Determine the [x, y] coordinate at the center of the cell enclosing the given text.  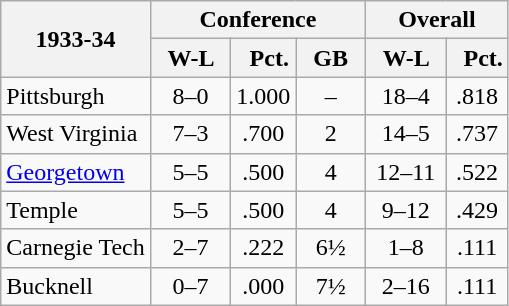
1933-34 [76, 39]
.429 [477, 210]
Carnegie Tech [76, 248]
2 [331, 134]
18–4 [406, 96]
0–7 [190, 286]
9–12 [406, 210]
.818 [477, 96]
.700 [264, 134]
Conference [258, 20]
.737 [477, 134]
2–16 [406, 286]
7–3 [190, 134]
1–8 [406, 248]
Pittsburgh [76, 96]
.222 [264, 248]
Bucknell [76, 286]
West Virginia [76, 134]
.000 [264, 286]
7½ [331, 286]
6½ [331, 248]
12–11 [406, 172]
2–7 [190, 248]
– [331, 96]
Temple [76, 210]
8–0 [190, 96]
GB [331, 58]
1.000 [264, 96]
Overall [438, 20]
14–5 [406, 134]
Georgetown [76, 172]
.522 [477, 172]
